Provide the [X, Y] coordinate of the cell's center where the given text is located.  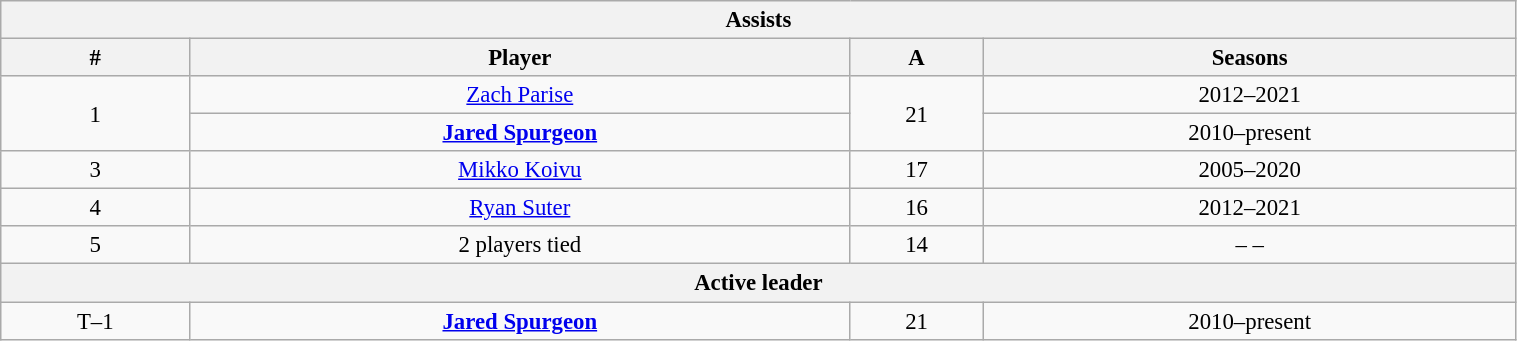
# [96, 58]
3 [96, 170]
5 [96, 245]
Active leader [758, 283]
1 [96, 114]
14 [916, 245]
17 [916, 170]
2005–2020 [1250, 170]
T–1 [96, 321]
Ryan Suter [520, 208]
A [916, 58]
Assists [758, 20]
Zach Parise [520, 95]
2 players tied [520, 245]
16 [916, 208]
4 [96, 208]
Mikko Koivu [520, 170]
Player [520, 58]
Seasons [1250, 58]
– – [1250, 245]
